Output the [x, y] coordinate of the center of the cell containing the given text.  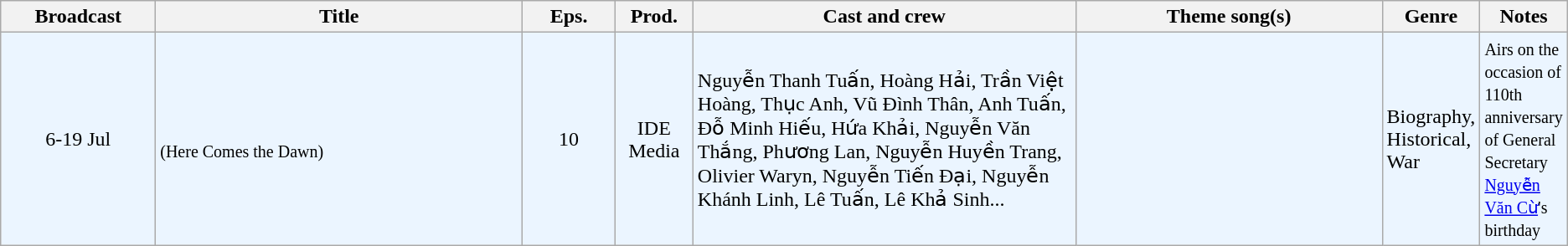
Title [339, 17]
Genre [1431, 17]
(Here Comes the Dawn) [339, 139]
Cast and crew [885, 17]
Notes [1524, 17]
Prod. [653, 17]
IDE Media [653, 139]
Eps. [570, 17]
Theme song(s) [1229, 17]
Broadcast [79, 17]
10 [570, 139]
Biography, Historical, War [1431, 139]
6-19 Jul [79, 139]
Airs on the occasion of 110th anniversary of General Secretary Nguyễn Văn Cừ's birthday [1524, 139]
